Scan for the cell matching the given text and deliver its (X, Y) coordinate at center. 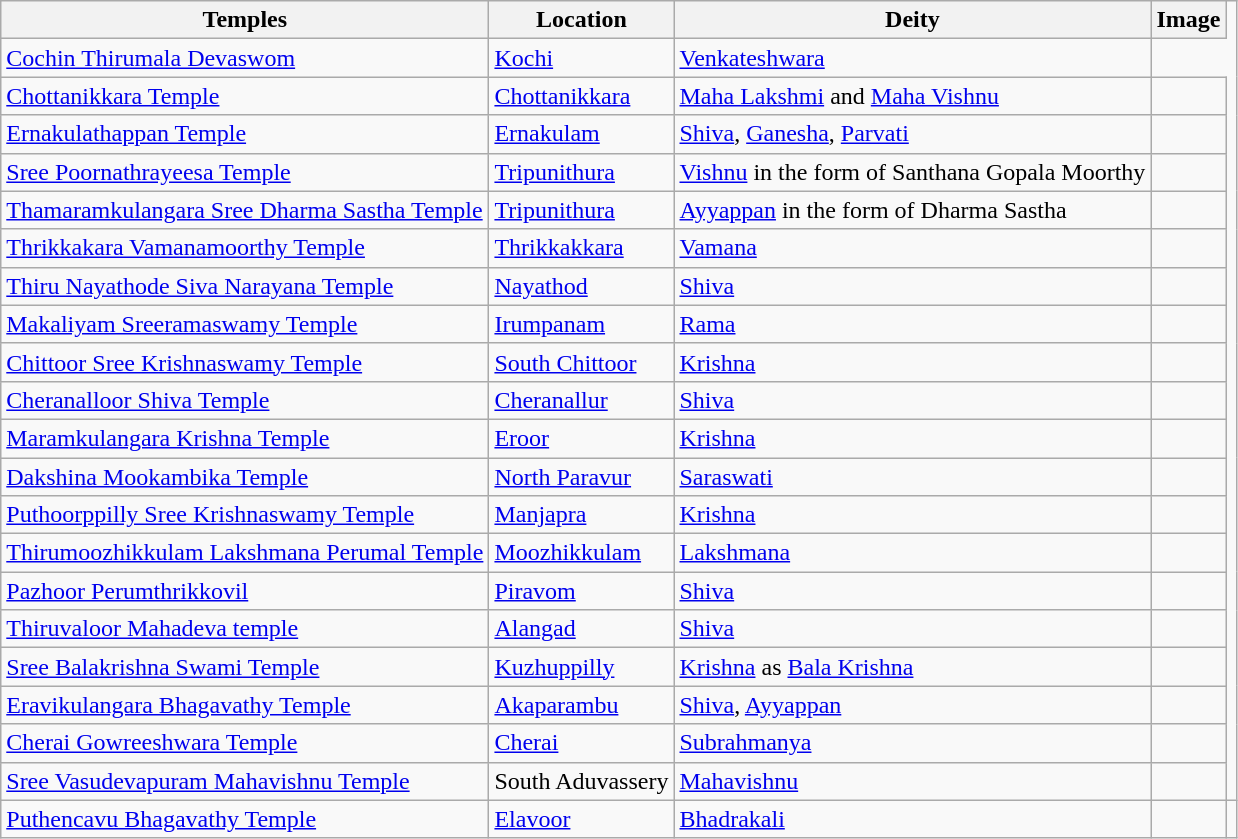
Krishna as Bala Krishna (912, 667)
Cheranalloor Shiva Temple (245, 400)
Chittoor Sree Krishnaswamy Temple (245, 362)
Vamana (912, 248)
Vishnu in the form of Santhana Gopala Moorthy (912, 172)
Piravom (582, 591)
Cherai Gowreeshwara Temple (245, 743)
Moozhikkulam (582, 553)
Lakshmana (912, 553)
South Aduvassery (582, 781)
Ayyappan in the form of Dharma Sastha (912, 210)
Sree Vasudevapuram Mahavishnu Temple (245, 781)
Rama (912, 324)
Maramkulangara Krishna Temple (245, 438)
Dakshina Mookambika Temple (245, 477)
Deity (912, 20)
Thiruvaloor Mahadeva temple (245, 629)
Saraswati (912, 477)
Kochi (582, 58)
South Chittoor (582, 362)
Thiru Nayathode Siva Narayana Temple (245, 286)
Nayathod (582, 286)
Alangad (582, 629)
Thamaramkulangara Sree Dharma Sastha Temple (245, 210)
North Paravur (582, 477)
Image (1188, 20)
Kuzhuppilly (582, 667)
Ernakulam (582, 134)
Puthencavu Bhagavathy Temple (245, 819)
Thirumoozhikkulam Lakshmana Perumal Temple (245, 553)
Eravikulangara Bhagavathy Temple (245, 705)
Thrikkakkara (582, 248)
Chottanikkara Temple (245, 96)
Bhadrakali (912, 819)
Eroor (582, 438)
Maha Lakshmi and Maha Vishnu (912, 96)
Location (582, 20)
Cheranallur (582, 400)
Cherai (582, 743)
Shiva, Ayyappan (912, 705)
Pazhoor Perumthrikkovil (245, 591)
Chottanikkara (582, 96)
Makaliyam Sreeramaswamy Temple (245, 324)
Venkateshwara (912, 58)
Sree Balakrishna Swami Temple (245, 667)
Sree Poornathrayeesa Temple (245, 172)
Akaparambu (582, 705)
Shiva, Ganesha, Parvati (912, 134)
Cochin Thirumala Devaswom (245, 58)
Thrikkakara Vamanamoorthy Temple (245, 248)
Irumpanam (582, 324)
Manjapra (582, 515)
Temples (245, 20)
Subrahmanya (912, 743)
Mahavishnu (912, 781)
Ernakulathappan Temple (245, 134)
Puthoorppilly Sree Krishnaswamy Temple (245, 515)
Elavoor (582, 819)
